Provide the [x, y] coordinate of the cell's center where the given text is located.  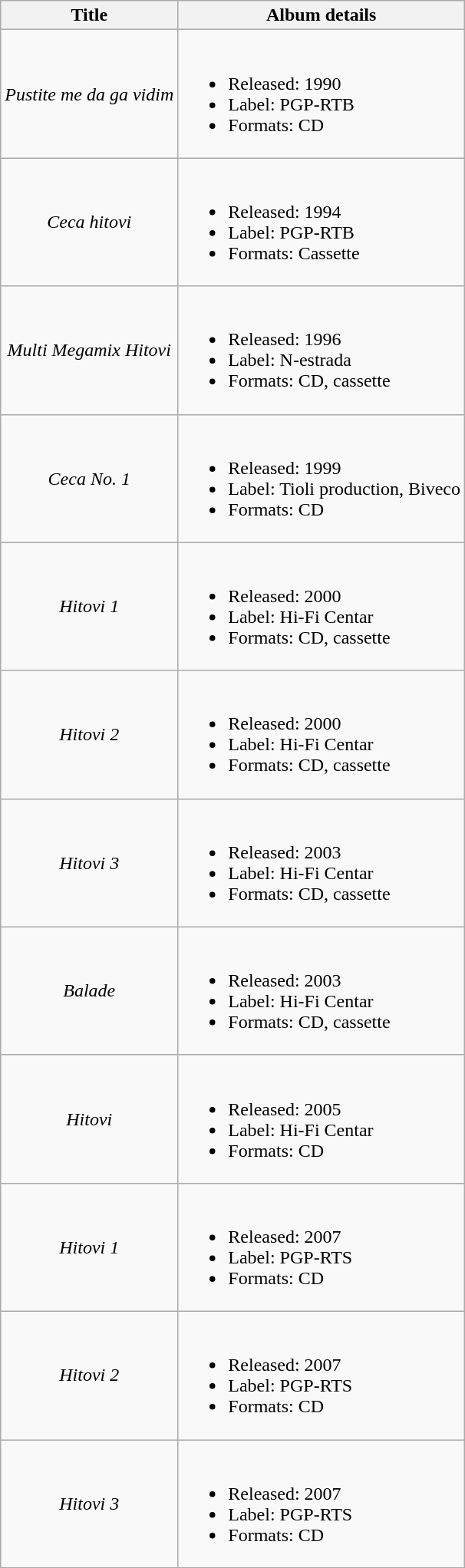
Hitovi [89, 1118]
Released: 1996Label: N-estradaFormats: CD, cassette [322, 350]
Multi Megamix Hitovi [89, 350]
Title [89, 15]
Released: 1994Label: PGP-RTBFormats: Cassette [322, 222]
Ceca hitovi [89, 222]
Pustite me da ga vidim [89, 94]
Album details [322, 15]
Released: 1990Label: PGP-RTBFormats: CD [322, 94]
Released: 2005Label: Hi-Fi CentarFormats: CD [322, 1118]
Balade [89, 991]
Ceca No. 1 [89, 479]
Released: 1999Label: Tioli production, BivecoFormats: CD [322, 479]
